Detect which cell encompasses the target text, then output its (X, Y) center coordinate. 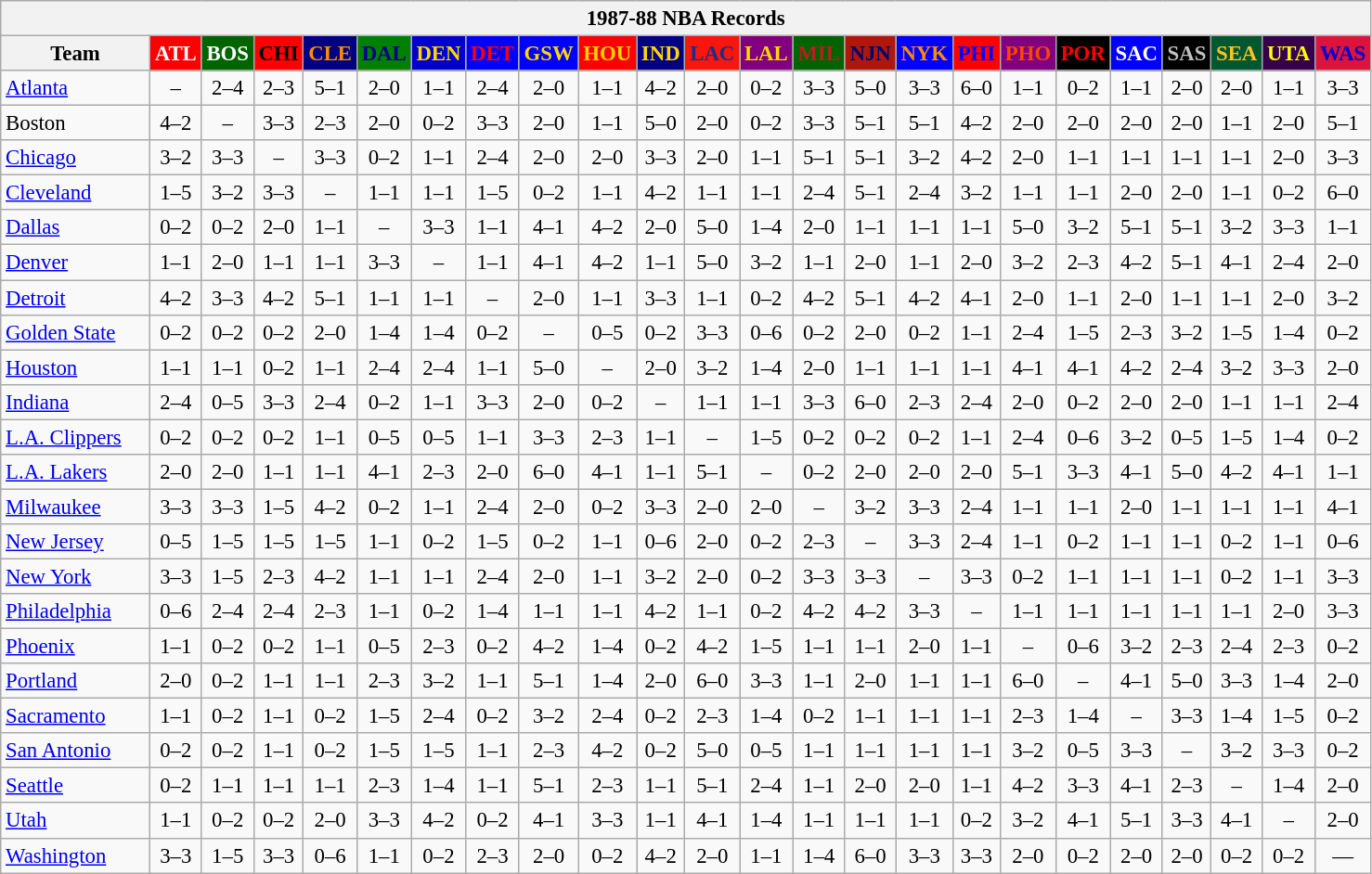
— (1343, 855)
POR (1082, 54)
Boston (76, 123)
Denver (76, 263)
PHI (977, 54)
New York (76, 576)
Sacramento (76, 716)
SAS (1186, 54)
NJN (871, 54)
PHO (1028, 54)
CLE (330, 54)
LAC (713, 54)
DET (492, 54)
CHI (278, 54)
LAL (767, 54)
Seattle (76, 786)
BOS (227, 54)
Indiana (76, 402)
Washington (76, 855)
DEN (438, 54)
SEA (1236, 54)
Chicago (76, 158)
DAL (384, 54)
Phoenix (76, 647)
Portland (76, 681)
Milwaukee (76, 507)
Philadelphia (76, 611)
IND (661, 54)
GSW (549, 54)
L.A. Clippers (76, 437)
Houston (76, 367)
UTA (1288, 54)
New Jersey (76, 542)
HOU (607, 54)
Atlanta (76, 88)
1987-88 NBA Records (686, 19)
ATL (175, 54)
Detroit (76, 298)
Dallas (76, 227)
Cleveland (76, 193)
Golden State (76, 332)
San Antonio (76, 751)
WAS (1343, 54)
SAC (1136, 54)
NYK (925, 54)
L.A. Lakers (76, 472)
Utah (76, 821)
MIL (819, 54)
Team (76, 54)
